Capture the cell that displays the provided text and extract its (x, y) central coordinate. 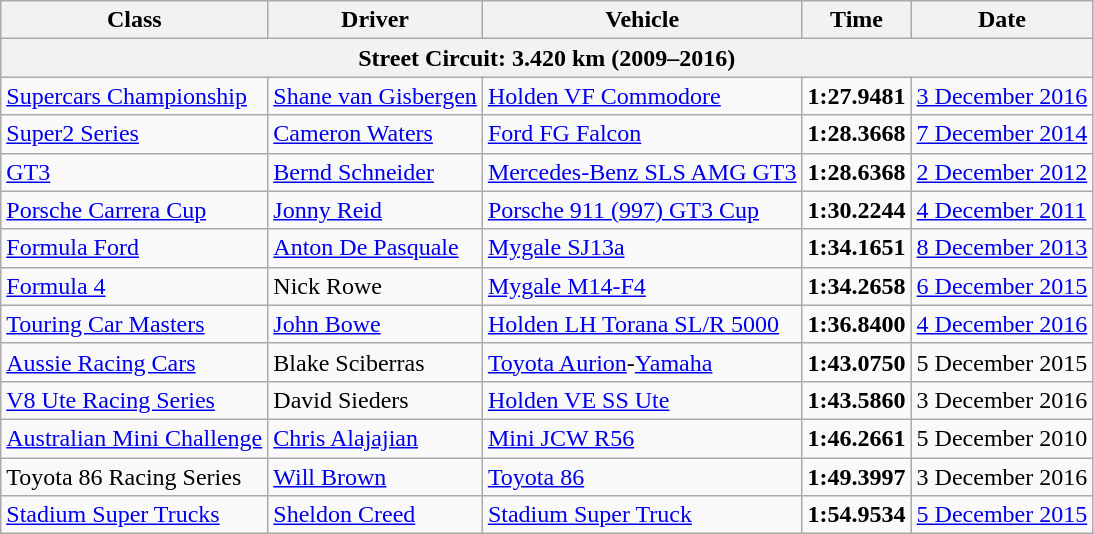
Mygale M14-F4 (642, 286)
Toyota Aurion-Yamaha (642, 362)
7 December 2014 (1002, 134)
Porsche Carrera Cup (134, 210)
Toyota 86 Racing Series (134, 477)
8 December 2013 (1002, 248)
1:34.2658 (856, 286)
Porsche 911 (997) GT3 Cup (642, 210)
Nick Rowe (376, 286)
Will Brown (376, 477)
Date (1002, 20)
Street Circuit: 3.420 km (2009–2016) (547, 58)
Blake Sciberras (376, 362)
1:27.9481 (856, 96)
1:49.3997 (856, 477)
GT3 (134, 172)
1:28.3668 (856, 134)
Stadium Super Truck (642, 515)
Ford FG Falcon (642, 134)
Vehicle (642, 20)
Cameron Waters (376, 134)
1:43.0750 (856, 362)
Supercars Championship (134, 96)
Aussie Racing Cars (134, 362)
John Bowe (376, 324)
Mini JCW R56 (642, 438)
Formula 4 (134, 286)
2 December 2012 (1002, 172)
Holden LH Torana SL/R 5000 (642, 324)
Toyota 86 (642, 477)
Holden VF Commodore (642, 96)
Class (134, 20)
1:34.1651 (856, 248)
1:28.6368 (856, 172)
4 December 2011 (1002, 210)
David Sieders (376, 400)
4 December 2016 (1002, 324)
Holden VE SS Ute (642, 400)
1:46.2661 (856, 438)
Stadium Super Trucks (134, 515)
V8 Ute Racing Series (134, 400)
1:43.5860 (856, 400)
Jonny Reid (376, 210)
1:54.9534 (856, 515)
Bernd Schneider (376, 172)
Time (856, 20)
Driver (376, 20)
Chris Alajajian (376, 438)
1:36.8400 (856, 324)
Australian Mini Challenge (134, 438)
Sheldon Creed (376, 515)
Touring Car Masters (134, 324)
6 December 2015 (1002, 286)
5 December 2010 (1002, 438)
Anton De Pasquale (376, 248)
Shane van Gisbergen (376, 96)
Mercedes-Benz SLS AMG GT3 (642, 172)
Mygale SJ13a (642, 248)
1:30.2244 (856, 210)
Super2 Series (134, 134)
Formula Ford (134, 248)
